Identify which cell holds the provided text, then report its [X, Y] central coordinate. 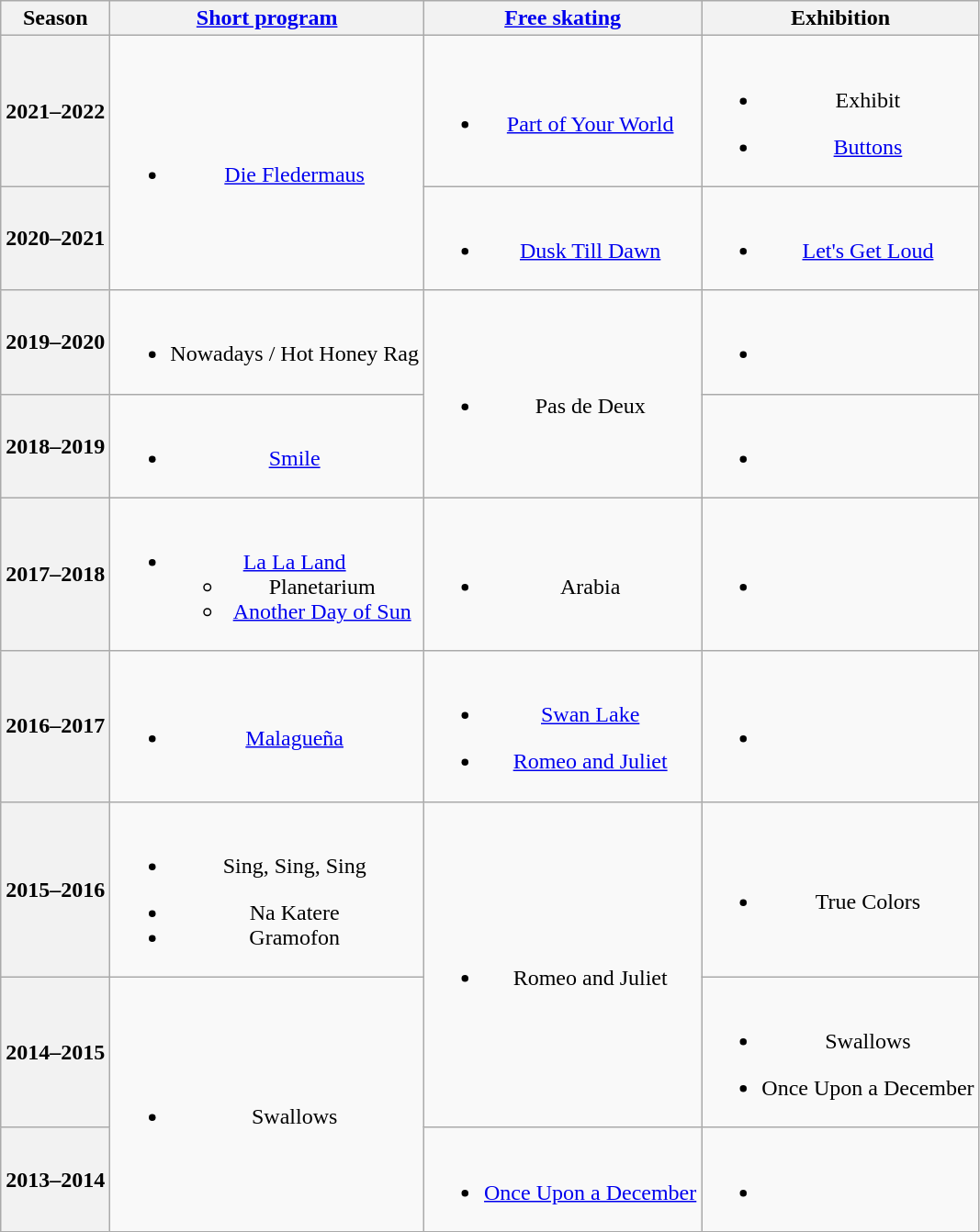
2014–2015 [55, 1052]
Swan Lake Romeo and Juliet [563, 726]
Romeo and Juliet [563, 964]
Swallows Once Upon a December [840, 1052]
Sing, Sing, Sing Na Katere Gramofon [267, 889]
2019–2020 [55, 342]
Season [55, 18]
La La LandPlanetarium Another Day of Sun [267, 575]
2017–2018 [55, 575]
Pas de Deux [563, 394]
Nowadays / Hot Honey Rag [267, 342]
2015–2016 [55, 889]
Short program [267, 18]
Exhibition [840, 18]
Malagueña [267, 726]
True Colors [840, 889]
Die Fledermaus [267, 163]
Let's Get Loud [840, 239]
Part of Your World [563, 111]
Free skating [563, 18]
Swallows [267, 1103]
2013–2014 [55, 1179]
2018–2019 [55, 446]
2021–2022 [55, 111]
Arabia [563, 575]
Once Upon a December [563, 1179]
Exhibit Buttons [840, 111]
Dusk Till Dawn [563, 239]
Smile [267, 446]
2020–2021 [55, 239]
2016–2017 [55, 726]
